Output the (x, y) coordinate of the center of the cell containing the given text.  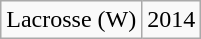
Lacrosse (W) (72, 20)
2014 (172, 20)
